Detect which cell encompasses the target text, then output its (X, Y) center coordinate. 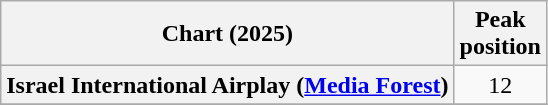
Israel International Airplay (Media Forest) (228, 85)
12 (500, 85)
Chart (2025) (228, 34)
Peakposition (500, 34)
